For the text-containing cell, return its midpoint in (X, Y) coordinate format. 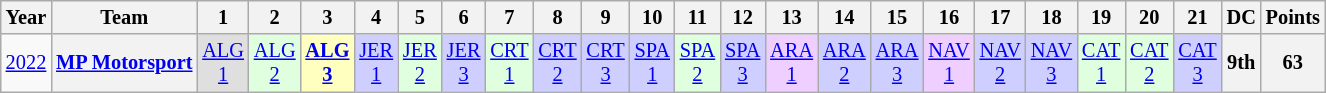
MP Motorsport (124, 63)
18 (1052, 17)
2 (275, 17)
5 (420, 17)
63 (1293, 63)
20 (1149, 17)
ALG2 (275, 63)
7 (509, 17)
SPA1 (652, 63)
6 (464, 17)
SPA3 (742, 63)
8 (557, 17)
DC (1242, 17)
ARA1 (792, 63)
CRT2 (557, 63)
CRT1 (509, 63)
JER2 (420, 63)
SPA2 (698, 63)
17 (1000, 17)
JER3 (464, 63)
16 (948, 17)
1 (223, 17)
3 (327, 17)
10 (652, 17)
JER1 (376, 63)
19 (1101, 17)
9 (606, 17)
Team (124, 17)
Points (1293, 17)
ARA3 (898, 63)
NAV1 (948, 63)
2022 (26, 63)
12 (742, 17)
ALG1 (223, 63)
4 (376, 17)
11 (698, 17)
Year (26, 17)
ARA2 (844, 63)
CAT2 (1149, 63)
NAV2 (1000, 63)
13 (792, 17)
NAV3 (1052, 63)
14 (844, 17)
CAT3 (1197, 63)
9th (1242, 63)
21 (1197, 17)
ALG3 (327, 63)
CAT1 (1101, 63)
15 (898, 17)
CRT3 (606, 63)
